For the text-containing cell, return its midpoint in (X, Y) coordinate format. 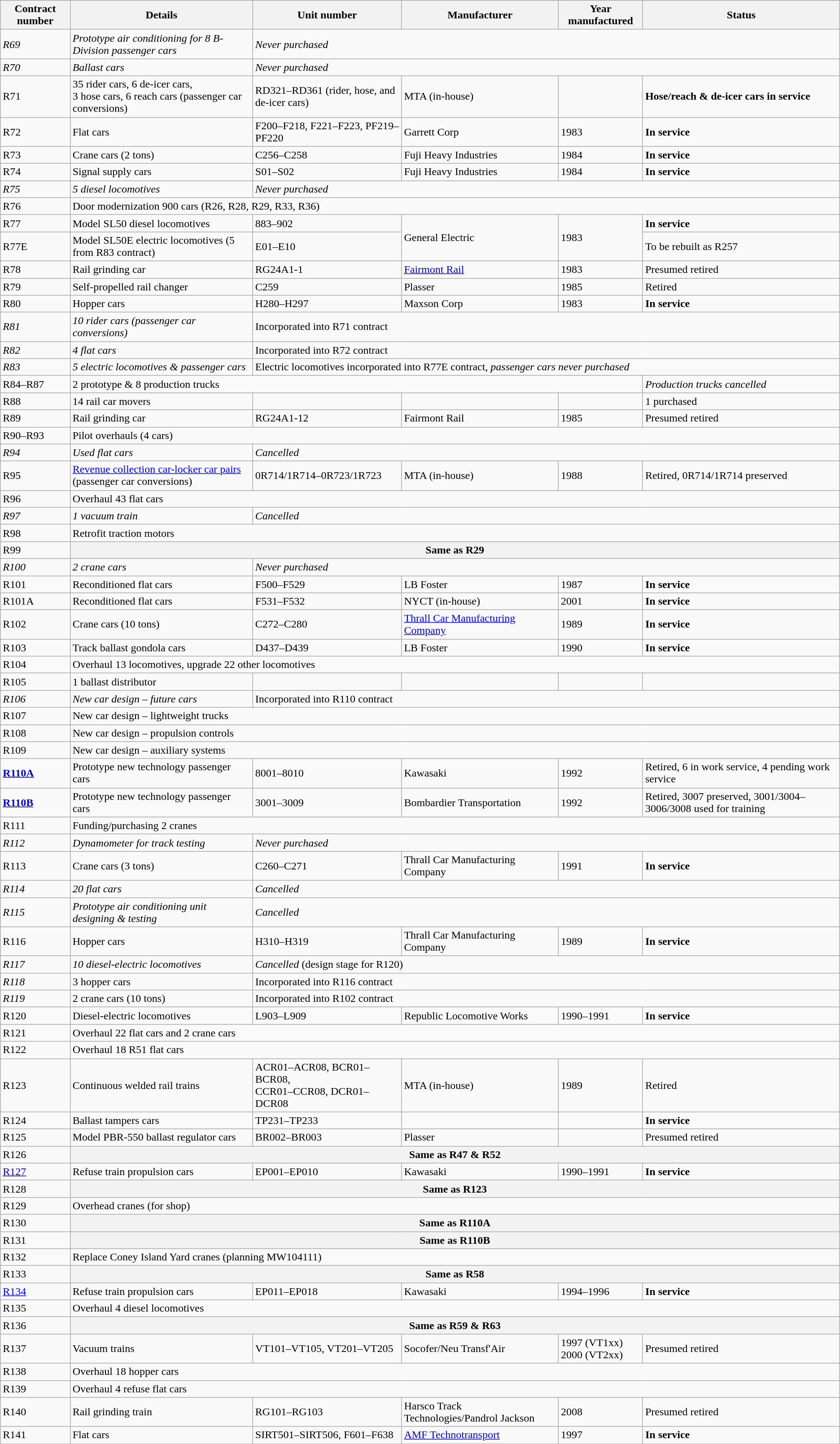
General Electric (480, 238)
R74 (35, 172)
Same as R110B (455, 1240)
Incorporated into R116 contract (546, 982)
Status (741, 15)
R113 (35, 865)
Hose/reach & de-icer cars in service (741, 97)
Harsco Track Technologies/Pandrol Jackson (480, 1412)
R134 (35, 1291)
R89 (35, 418)
10 rider cars (passenger car conversions) (162, 327)
NYCT (in-house) (480, 601)
Same as R47 & R52 (455, 1154)
S01–S02 (327, 172)
R83 (35, 367)
2 crane cars (10 tons) (162, 999)
R78 (35, 269)
1991 (600, 865)
Electric locomotives incorporated into R77E contract, passenger cars never purchased (546, 367)
C256–C258 (327, 155)
Retired, 0R714/1R714 preserved (741, 476)
0R714/1R714–0R723/1R723 (327, 476)
R106 (35, 699)
Bombardier Transportation (480, 803)
Used flat cars (162, 452)
R72 (35, 132)
Incorporated into R102 contract (546, 999)
R96 (35, 499)
Model SL50E electric locomotives (5 from R83 contract) (162, 246)
2001 (600, 601)
Year manufactured (600, 15)
R101 (35, 584)
Pilot overhauls (4 cars) (455, 435)
R80 (35, 304)
Overhaul 22 flat cars and 2 crane cars (455, 1033)
R133 (35, 1274)
8001–8010 (327, 773)
R77E (35, 246)
R102 (35, 625)
R105 (35, 682)
Cancelled (design stage for R120) (546, 965)
Overhaul 43 flat cars (455, 499)
R124 (35, 1120)
C259 (327, 287)
20 flat cars (162, 889)
Incorporated into R71 contract (546, 327)
Crane cars (2 tons) (162, 155)
R109 (35, 750)
R97 (35, 516)
Manufacturer (480, 15)
R79 (35, 287)
R127 (35, 1172)
Same as R59 & R63 (455, 1325)
EP011–EP018 (327, 1291)
RG24A1-1 (327, 269)
R123 (35, 1085)
Vacuum trains (162, 1348)
AMF Technotransport (480, 1435)
R101A (35, 601)
R117 (35, 965)
Model PBR-550 ballast regulator cars (162, 1137)
Same as R110A (455, 1223)
Ballast cars (162, 67)
1 ballast distributor (162, 682)
Prototype air conditioning unit designing & testing (162, 912)
SIRT501–SIRT506, F601–F638 (327, 1435)
R110A (35, 773)
R104 (35, 665)
5 diesel locomotives (162, 189)
Ballast tampers cars (162, 1120)
Continuous welded rail trains (162, 1085)
1997 (600, 1435)
F200–F218, F221–F223, PF219–PF220 (327, 132)
C260–C271 (327, 865)
R141 (35, 1435)
Garrett Corp (480, 132)
R110B (35, 803)
14 rail car movers (162, 401)
Retrofit traction motors (455, 533)
Overhaul 13 locomotives, upgrade 22 other locomotives (455, 665)
TP231–TP233 (327, 1120)
R140 (35, 1412)
Maxson Corp (480, 304)
3 hopper cars (162, 982)
Overhaul 4 refuse flat cars (455, 1389)
To be rebuilt as R257 (741, 246)
Prototype air conditioning for 8 B-Division passenger cars (162, 44)
Model SL50 diesel locomotives (162, 223)
R120 (35, 1016)
1987 (600, 584)
1 vacuum train (162, 516)
1990 (600, 648)
R132 (35, 1257)
R139 (35, 1389)
R69 (35, 44)
Overhaul 4 diesel locomotives (455, 1308)
1 purchased (741, 401)
R88 (35, 401)
2 crane cars (162, 567)
R84–R87 (35, 384)
R73 (35, 155)
Retired, 3007 preserved, 3001/3004–3006/3008 used for training (741, 803)
RG24A1-12 (327, 418)
R99 (35, 550)
883–902 (327, 223)
1994–1996 (600, 1291)
R129 (35, 1206)
Rail grinding train (162, 1412)
5 electric locomotives & passenger cars (162, 367)
R76 (35, 206)
R138 (35, 1372)
Same as R29 (455, 550)
EP001–EP010 (327, 1172)
R111 (35, 825)
Self-propelled rail changer (162, 287)
1988 (600, 476)
R118 (35, 982)
R94 (35, 452)
C272–C280 (327, 625)
1997 (VT1xx)2000 (VT2xx) (600, 1348)
Replace Coney Island Yard cranes (planning MW104111) (455, 1257)
Crane cars (10 tons) (162, 625)
R81 (35, 327)
Production trucks cancelled (741, 384)
R130 (35, 1223)
R90–R93 (35, 435)
R115 (35, 912)
L903–L909 (327, 1016)
R77 (35, 223)
Same as R58 (455, 1274)
R121 (35, 1033)
New car design – future cars (162, 699)
Crane cars (3 tons) (162, 865)
R116 (35, 942)
R136 (35, 1325)
Socofer/Neu Transf'Air (480, 1348)
R131 (35, 1240)
Signal supply cars (162, 172)
2008 (600, 1412)
New car design – auxiliary systems (455, 750)
Contract number (35, 15)
R95 (35, 476)
4 flat cars (162, 350)
R122 (35, 1050)
R70 (35, 67)
R137 (35, 1348)
R112 (35, 843)
R126 (35, 1154)
R114 (35, 889)
R128 (35, 1189)
E01–E10 (327, 246)
Overhaul 18 hopper cars (455, 1372)
F500–F529 (327, 584)
Revenue collection car-locker car pairs(passenger car conversions) (162, 476)
R119 (35, 999)
Overhead cranes (for shop) (455, 1206)
F531–F532 (327, 601)
35 rider cars, 6 de-icer cars,3 hose cars, 6 reach cars (passenger car conversions) (162, 97)
R82 (35, 350)
New car design – lightweight trucks (455, 716)
R107 (35, 716)
R75 (35, 189)
VT101–VT105, VT201–VT205 (327, 1348)
Incorporated into R110 contract (546, 699)
Unit number (327, 15)
R135 (35, 1308)
Dynamometer for track testing (162, 843)
Diesel-electric locomotives (162, 1016)
H280–H297 (327, 304)
H310–H319 (327, 942)
3001–3009 (327, 803)
RG101–RG103 (327, 1412)
Same as R123 (455, 1189)
Funding/purchasing 2 cranes (455, 825)
2 prototype & 8 production trucks (356, 384)
New car design – propulsion controls (455, 733)
BR002–BR003 (327, 1137)
R103 (35, 648)
R100 (35, 567)
Overhaul 18 R51 flat cars (455, 1050)
RD321–RD361 (rider, hose, and de-icer cars) (327, 97)
ACR01–ACR08, BCR01–BCR08,CCR01–CCR08, DCR01–DCR08 (327, 1085)
Track ballast gondola cars (162, 648)
Details (162, 15)
Republic Locomotive Works (480, 1016)
Incorporated into R72 contract (546, 350)
R71 (35, 97)
Door modernization 900 cars (R26, R28, R29, R33, R36) (455, 206)
Retired, 6 in work service, 4 pending work service (741, 773)
10 diesel-electric locomotives (162, 965)
R108 (35, 733)
R98 (35, 533)
R125 (35, 1137)
D437–D439 (327, 648)
